Scan for the cell matching the given text and deliver its (X, Y) coordinate at center. 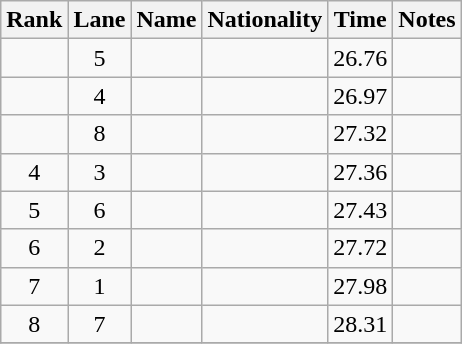
27.32 (360, 134)
27.72 (360, 248)
27.43 (360, 210)
Lane (100, 20)
26.76 (360, 58)
Time (360, 20)
2 (100, 248)
Name (166, 20)
1 (100, 286)
27.98 (360, 286)
27.36 (360, 172)
26.97 (360, 96)
3 (100, 172)
28.31 (360, 324)
Nationality (265, 20)
Rank (34, 20)
Notes (427, 20)
